Scan for the cell matching the given text and deliver its [X, Y] coordinate at center. 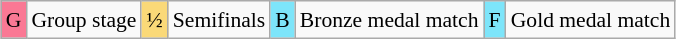
B [282, 20]
F [495, 20]
Semifinals [219, 20]
Bronze medal match [390, 20]
½ [154, 20]
G [14, 20]
Group stage [84, 20]
Gold medal match [591, 20]
